Extract the [x, y] coordinate from the center of the cell holding the provided text.  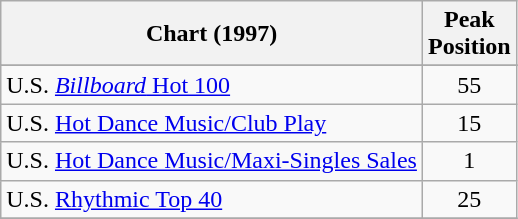
U.S. Hot Dance Music/Club Play [212, 123]
U.S. Billboard Hot 100 [212, 85]
55 [469, 85]
PeakPosition [469, 34]
25 [469, 199]
15 [469, 123]
Chart (1997) [212, 34]
U.S. Rhythmic Top 40 [212, 199]
U.S. Hot Dance Music/Maxi-Singles Sales [212, 161]
1 [469, 161]
